Return (X, Y) of the center of cell containing provided text 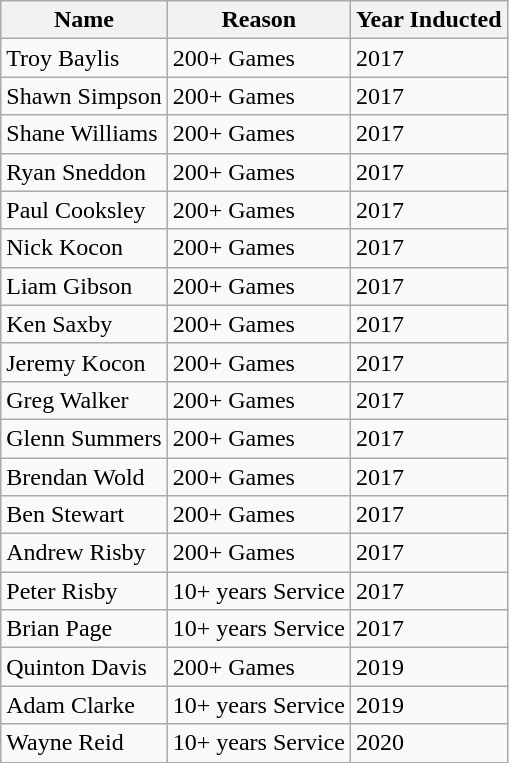
Brian Page (84, 629)
Quinton Davis (84, 667)
Shawn Simpson (84, 96)
Name (84, 20)
Reason (258, 20)
Jeremy Kocon (84, 362)
Paul Cooksley (84, 210)
Year Inducted (428, 20)
Nick Kocon (84, 248)
Greg Walker (84, 400)
Ken Saxby (84, 324)
Ryan Sneddon (84, 172)
Peter Risby (84, 591)
Adam Clarke (84, 705)
Troy Baylis (84, 58)
Andrew Risby (84, 553)
Wayne Reid (84, 743)
Liam Gibson (84, 286)
Ben Stewart (84, 515)
Glenn Summers (84, 438)
2020 (428, 743)
Shane Williams (84, 134)
Brendan Wold (84, 477)
